Locate the cell with the specified text and output its [X, Y] center coordinate. 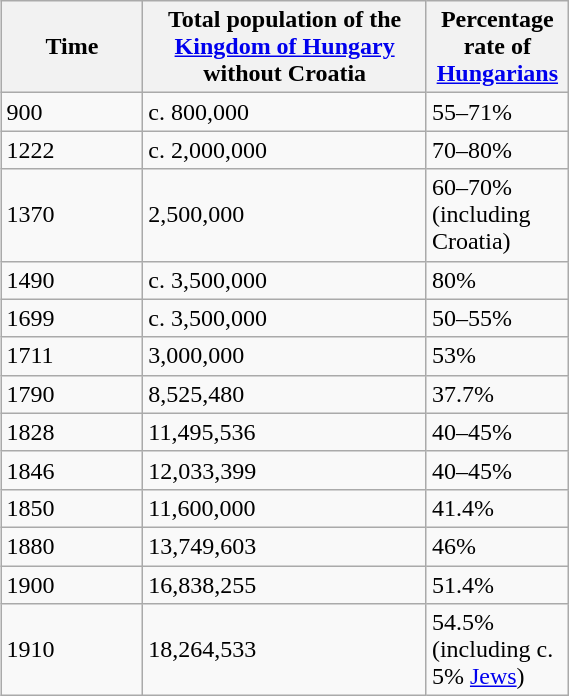
1828 [72, 432]
1699 [72, 318]
51.4% [497, 585]
54.5% (including c. 5% Jews) [497, 650]
2,500,000 [285, 215]
1790 [72, 394]
1711 [72, 356]
46% [497, 546]
1846 [72, 470]
Total population of the Kingdom of Hungary without Croatia [285, 47]
1490 [72, 280]
900 [72, 112]
8,525,480 [285, 394]
1910 [72, 650]
1900 [72, 585]
70–80% [497, 150]
55–71% [497, 112]
41.4% [497, 508]
1370 [72, 215]
1880 [72, 546]
50–55% [497, 318]
Time [72, 47]
60–70% (including Croatia) [497, 215]
11,600,000 [285, 508]
Percentage rate of Hungarians [497, 47]
12,033,399 [285, 470]
1222 [72, 150]
13,749,603 [285, 546]
80% [497, 280]
53% [497, 356]
37.7% [497, 394]
16,838,255 [285, 585]
18,264,533 [285, 650]
1850 [72, 508]
3,000,000 [285, 356]
11,495,536 [285, 432]
c. 800,000 [285, 112]
c. 2,000,000 [285, 150]
